Determine the (x, y) coordinate at the center of the cell enclosing the given text.  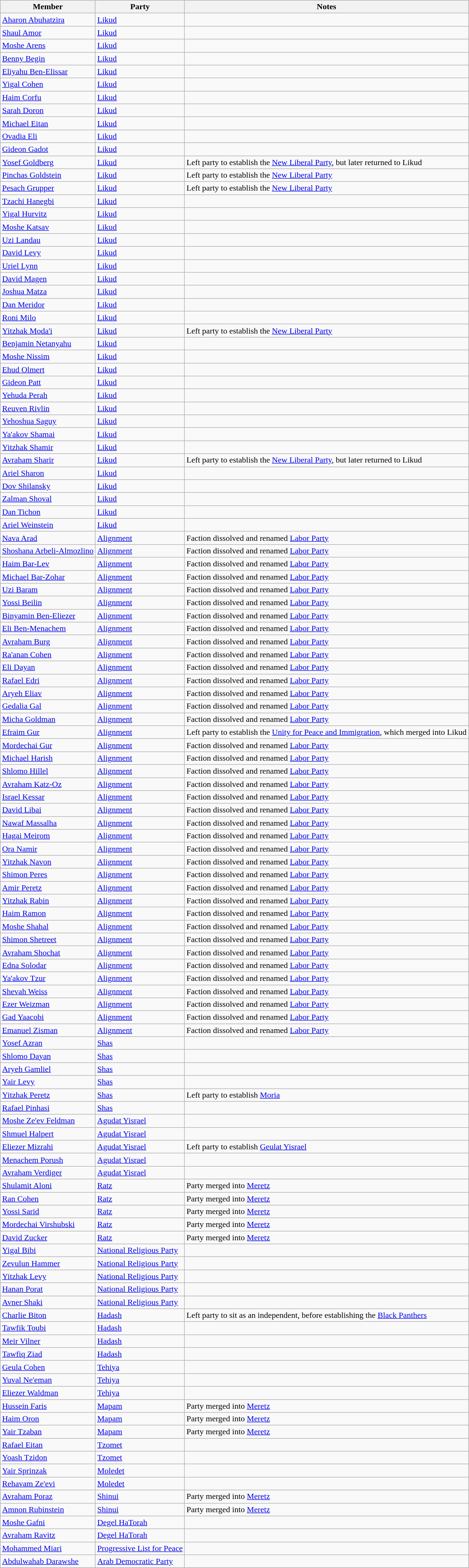
Uzi Baram (48, 590)
Israel Kessar (48, 797)
Sarah Doron (48, 110)
Yosef Azran (48, 1043)
Binyamin Ben-Eliezer (48, 616)
Moshe Ze'ev Feldman (48, 1121)
Shlomo Hillel (48, 771)
Gad Yaacobi (48, 1017)
Yoash Tzidon (48, 1458)
Amnon Rubinstein (48, 1509)
Hanan Porat (48, 1289)
Avraham Katz-Oz (48, 784)
Avraham Ravitz (48, 1535)
Shevah Weiss (48, 991)
Eliezer Mizrahi (48, 1147)
Aryeh Gamliel (48, 1069)
Left party to establish Geulat Yisrael (326, 1147)
Benjamin Netanyahu (48, 343)
Benny Begin (48, 59)
Ran Cohen (48, 1198)
Yehoshua Saguy (48, 421)
Moshe Nissim (48, 356)
Nava Arad (48, 538)
Tawfik Toubi (48, 1328)
Avraham Sharir (48, 460)
Meir Vilner (48, 1341)
Yigal Hurvitz (48, 214)
Party (140, 7)
Left party to establish Moria (326, 1095)
Mohammed Miari (48, 1548)
Left party to sit as an independent, before establishing the Black Panthers (326, 1315)
Micha Goldman (48, 719)
Yuval Ne'eman (48, 1380)
Mordechai Gur (48, 745)
Mordechai Virshubski (48, 1225)
Yossi Beilin (48, 603)
Zalman Shoval (48, 499)
Eli Dayan (48, 667)
Member (48, 7)
Ya'akov Shamai (48, 434)
Shlomo Dayan (48, 1056)
Yair Sprinzak (48, 1471)
Ariel Sharon (48, 473)
Avraham Burg (48, 642)
David Levy (48, 253)
Shimon Peres (48, 875)
Notes (326, 7)
Ora Namir (48, 849)
Rafael Edri (48, 680)
Haim Bar-Lev (48, 564)
David Libai (48, 810)
Hagai Meirom (48, 836)
Eli Ben-Menachem (48, 629)
Yossi Sarid (48, 1212)
Michael Harish (48, 758)
Charlie Biton (48, 1315)
Yair Tzaban (48, 1432)
Haim Corfu (48, 97)
Aharon Abuhatzira (48, 20)
Ovadia Eli (48, 136)
Yitzhak Shamir (48, 447)
Rehavam Ze'evi (48, 1484)
Geula Cohen (48, 1367)
Yair Levy (48, 1082)
Ya'akov Tzur (48, 978)
Yigal Bibi (48, 1250)
Ehud Olmert (48, 369)
Moshe Shahal (48, 926)
Yehuda Perah (48, 395)
Efraim Gur (48, 732)
Yosef Goldberg (48, 162)
Reuven Rivlin (48, 408)
Pesach Grupper (48, 188)
Eliyahu Ben-Elissar (48, 71)
Shmuel Halpert (48, 1134)
Abdulwahab Darawshe (48, 1561)
Ra'anan Cohen (48, 654)
Shimon Shetreet (48, 939)
Avraham Verdiger (48, 1173)
Amir Peretz (48, 888)
Moshe Gafni (48, 1522)
Rafael Eitan (48, 1445)
David Zucker (48, 1238)
Eliezer Waldman (48, 1393)
Aryeh Eliav (48, 693)
Edna Solodar (48, 965)
Left party to establish the Unity for Peace and Immigration, which merged into Likud (326, 732)
Nawaf Massalha (48, 823)
Roni Milo (48, 318)
Haim Ramon (48, 914)
Tawfiq Ziad (48, 1354)
Pinchas Goldstein (48, 175)
Yitzhak Rabin (48, 901)
Yigal Cohen (48, 84)
Yitzhak Levy (48, 1276)
David Magen (48, 279)
Michael Bar-Zohar (48, 577)
Moshe Arens (48, 46)
Moshe Katsav (48, 227)
Michael Eitan (48, 123)
Shoshana Arbeli-Almozlino (48, 551)
Uriel Lynn (48, 266)
Gedalia Gal (48, 706)
Progressive List for Peace (140, 1548)
Ariel Weinstein (48, 525)
Shulamit Aloni (48, 1185)
Dan Meridor (48, 305)
Zevulun Hammer (48, 1263)
Dov Shilansky (48, 486)
Avraham Shochat (48, 952)
Avner Shaki (48, 1302)
Gideon Patt (48, 383)
Avraham Poraz (48, 1497)
Hussein Faris (48, 1406)
Yitzhak Navon (48, 862)
Uzi Landau (48, 240)
Dan Tichon (48, 512)
Rafael Pinhasi (48, 1108)
Yitzhak Peretz (48, 1095)
Ezer Weizman (48, 1004)
Menachem Porush (48, 1160)
Gideon Gadot (48, 149)
Tzachi Hanegbi (48, 201)
Emanuel Zisman (48, 1030)
Shaul Amor (48, 33)
Joshua Matza (48, 292)
Yitzhak Moda'i (48, 330)
Haim Oron (48, 1419)
Arab Democratic Party (140, 1561)
